For the text-containing cell, return its midpoint in (X, Y) coordinate format. 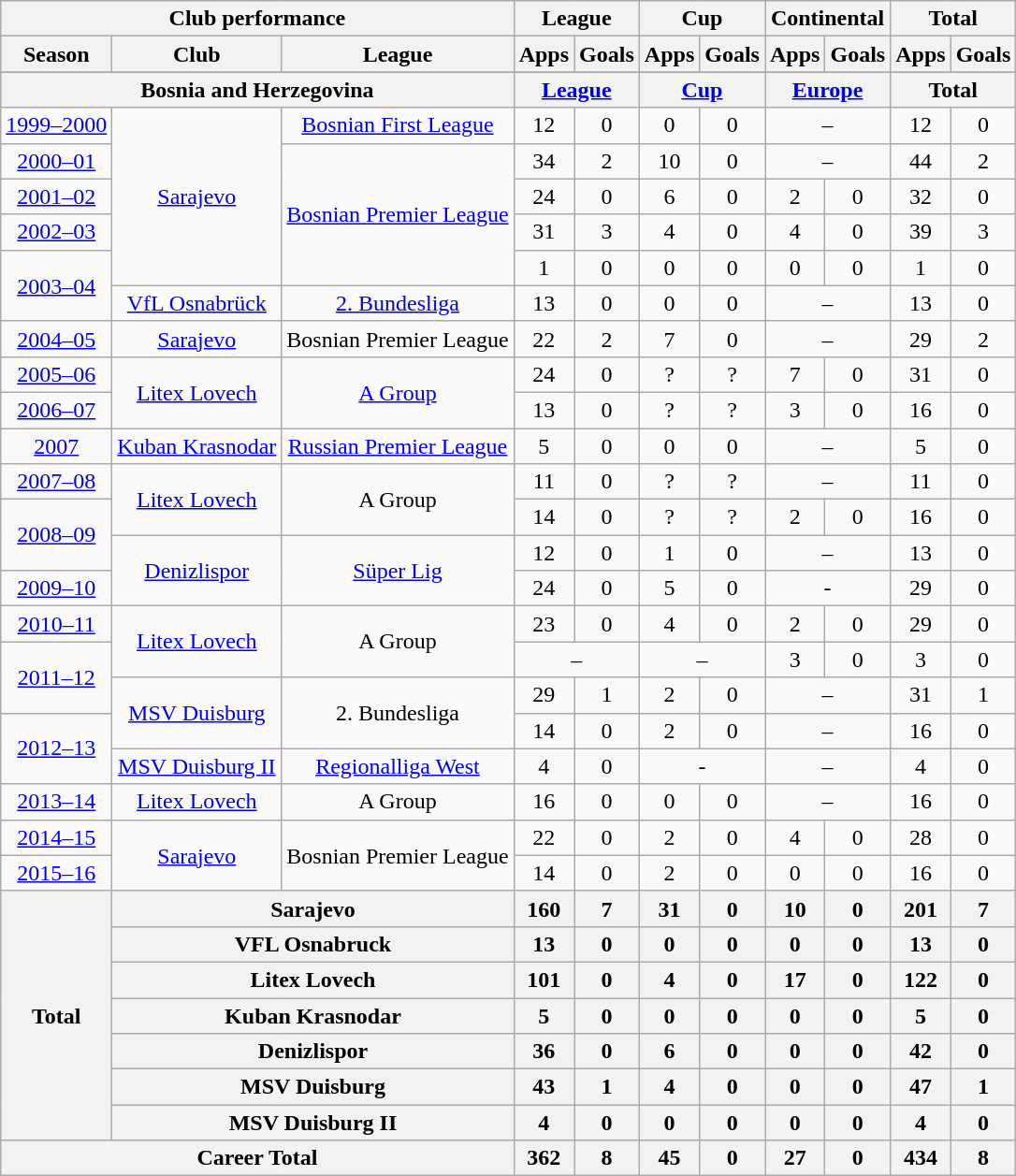
2009–10 (56, 588)
2000–01 (56, 161)
Süper Lig (398, 571)
Bosnian First League (398, 125)
34 (544, 161)
23 (544, 624)
17 (795, 980)
39 (921, 232)
362 (544, 1158)
1999–2000 (56, 125)
Regionalliga West (398, 766)
122 (921, 980)
2007 (56, 446)
Season (56, 54)
44 (921, 161)
2013–14 (56, 802)
101 (544, 980)
160 (544, 908)
2004–05 (56, 339)
2007–08 (56, 482)
2014–15 (56, 837)
2008–09 (56, 535)
Club performance (257, 19)
2011–12 (56, 677)
28 (921, 837)
36 (544, 1052)
Bosnia and Herzegovina (257, 90)
2006–07 (56, 410)
2015–16 (56, 873)
2001–02 (56, 196)
434 (921, 1158)
Career Total (257, 1158)
45 (669, 1158)
201 (921, 908)
42 (921, 1052)
Continental (828, 19)
2010–11 (56, 624)
27 (795, 1158)
2003–04 (56, 285)
Europe (828, 90)
VfL Osnabrück (196, 303)
2012–13 (56, 748)
Club (196, 54)
47 (921, 1087)
2005–06 (56, 374)
32 (921, 196)
Russian Premier League (398, 446)
VFL Osnabruck (312, 944)
2002–03 (56, 232)
43 (544, 1087)
